Provide the [X, Y] coordinate of the cell's center where the given text is located.  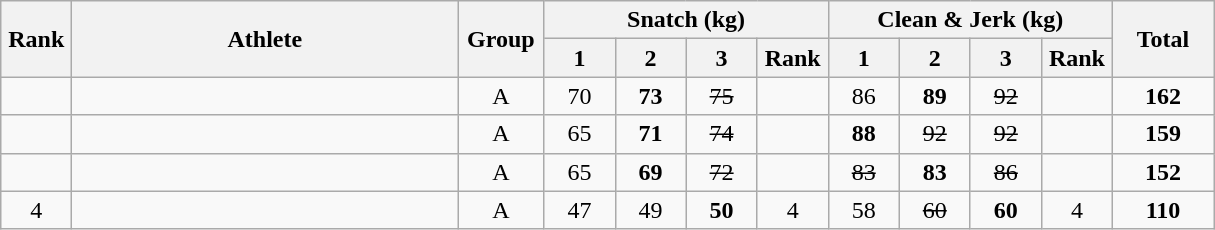
162 [1162, 96]
89 [934, 96]
74 [722, 134]
Total [1162, 39]
58 [864, 210]
88 [864, 134]
49 [650, 210]
110 [1162, 210]
70 [580, 96]
159 [1162, 134]
50 [722, 210]
Group [501, 39]
Clean & Jerk (kg) [970, 20]
69 [650, 172]
Athlete [265, 39]
72 [722, 172]
73 [650, 96]
Snatch (kg) [686, 20]
71 [650, 134]
152 [1162, 172]
75 [722, 96]
47 [580, 210]
